From the cell containing the given text, extract its center point as [X, Y] coordinate. 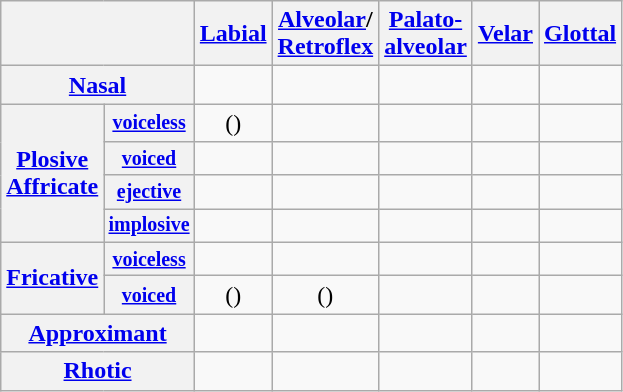
PlosiveAffricate [52, 173]
Velar [505, 34]
implosive [150, 226]
ejective [150, 192]
Labial [233, 34]
Approximant [98, 333]
Nasal [98, 85]
Fricative [52, 278]
Alveolar/Retroflex [326, 34]
Palato-alveolar [426, 34]
Glottal [580, 34]
Rhotic [98, 371]
